For the text-containing cell, return its midpoint in [X, Y] coordinate format. 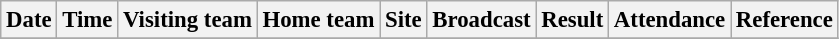
Reference [785, 20]
Visiting team [188, 20]
Date [29, 20]
Home team [318, 20]
Attendance [670, 20]
Site [404, 20]
Result [572, 20]
Time [88, 20]
Broadcast [482, 20]
